Identify which cell holds the provided text, then report its [x, y] central coordinate. 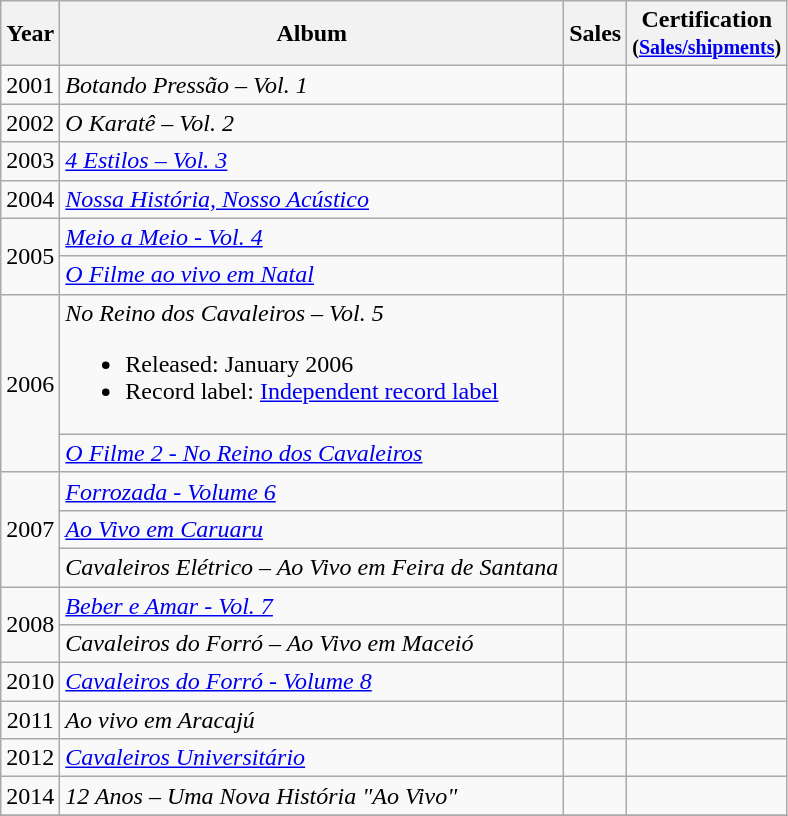
Ao Vivo em Caruaru [312, 529]
Botando Pressão – Vol. 1 [312, 85]
Cavaleiros do Forró - Volume 8 [312, 682]
2002 [30, 123]
Cavaleiros Universitário [312, 758]
4 Estilos – Vol. 3 [312, 161]
Nossa História, Nosso Acústico [312, 199]
No Reino dos Cavaleiros – Vol. 5Released: January 2006Record label: Independent record label [312, 364]
Cavaleiros do Forró – Ao Vivo em Maceió [312, 644]
Sales [596, 34]
2001 [30, 85]
2006 [30, 383]
Beber e Amar - Vol. 7 [312, 605]
2014 [30, 796]
2012 [30, 758]
12 Anos – Uma Nova História "Ao Vivo" [312, 796]
O Filme ao vivo em Natal [312, 275]
Certification(Sales/shipments) [707, 34]
2010 [30, 682]
2004 [30, 199]
Forrozada - Volume 6 [312, 491]
2005 [30, 256]
Meio a Meio - Vol. 4 [312, 237]
2008 [30, 624]
Year [30, 34]
2007 [30, 529]
Ao vivo em Aracajú [312, 720]
2011 [30, 720]
Album [312, 34]
Cavaleiros Elétrico – Ao Vivo em Feira de Santana [312, 567]
O Karatê – Vol. 2 [312, 123]
2003 [30, 161]
O Filme 2 - No Reino dos Cavaleiros [312, 453]
